Return the [X, Y] coordinate for the center point of the cell that contains the specified text.  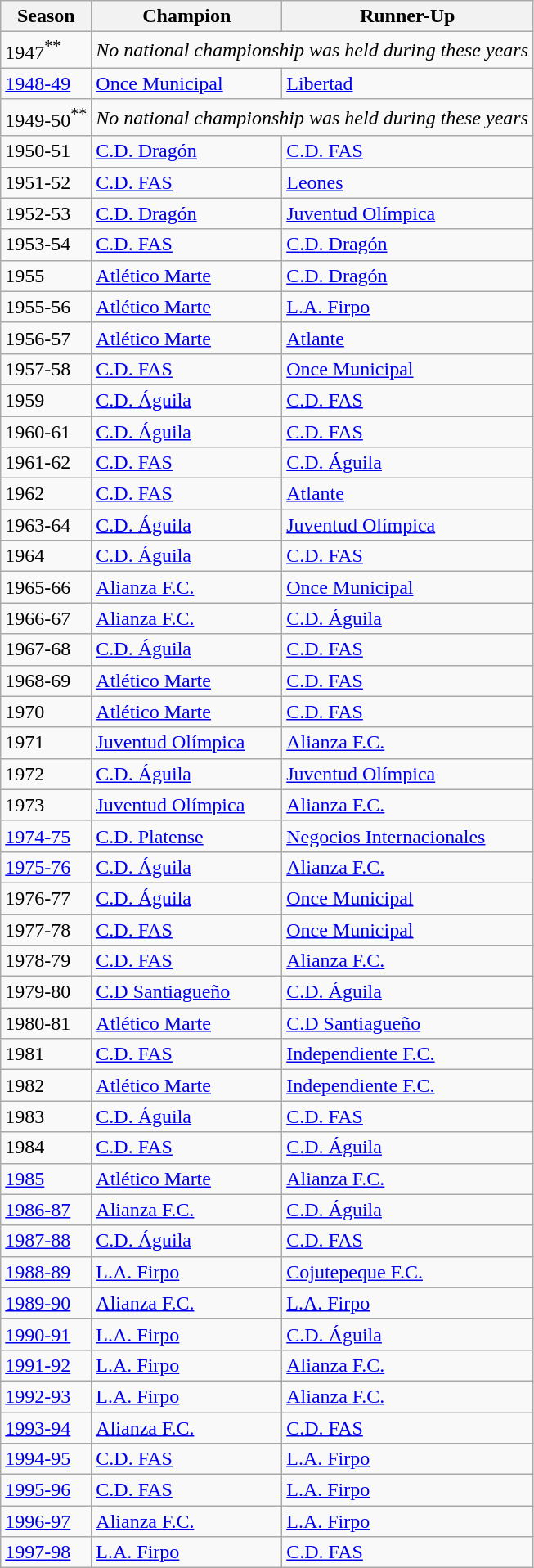
Runner-Up [407, 16]
Negocios Internacionales [407, 836]
C.D. Platense [186, 836]
1965-66 [46, 587]
1963-64 [46, 525]
1984 [46, 1148]
1981 [46, 1054]
1948-49 [46, 83]
1974-75 [46, 836]
1989-90 [46, 1303]
1985 [46, 1179]
1970 [46, 712]
1957-58 [46, 369]
1959 [46, 400]
1978-79 [46, 961]
1962 [46, 494]
1982 [46, 1085]
Leones [407, 182]
1996-97 [46, 1521]
1976-77 [46, 898]
1971 [46, 743]
1979-80 [46, 992]
1950-51 [46, 151]
1994-95 [46, 1459]
1961-62 [46, 463]
Season [46, 16]
1955 [46, 276]
1993-94 [46, 1428]
1995-96 [46, 1490]
1972 [46, 774]
1967-68 [46, 649]
1973 [46, 805]
1964 [46, 556]
1983 [46, 1116]
1966-67 [46, 618]
1955-56 [46, 307]
Libertad [407, 83]
Cojutepeque F.C. [407, 1272]
1997-98 [46, 1552]
1949-50** [46, 118]
1968-69 [46, 681]
1953-54 [46, 245]
1952-53 [46, 213]
1987-88 [46, 1241]
1977-78 [46, 930]
1990-91 [46, 1334]
Champion [186, 16]
1975-76 [46, 867]
1991-92 [46, 1365]
1956-57 [46, 338]
1980-81 [46, 1023]
1988-89 [46, 1272]
1960-61 [46, 432]
1947** [46, 51]
1986-87 [46, 1210]
1951-52 [46, 182]
1992-93 [46, 1396]
